Return the (x, y) coordinate for the center point of the cell that contains the specified text.  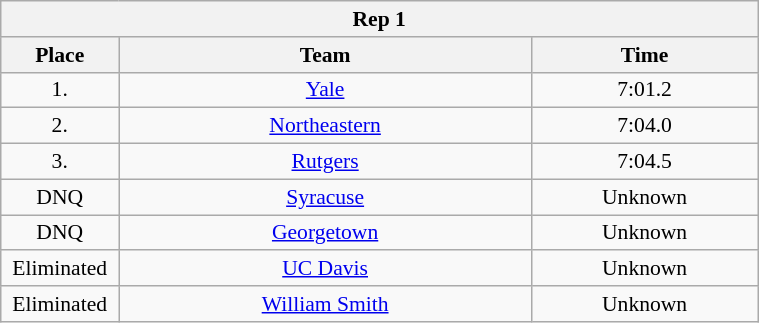
UC Davis (326, 269)
3. (60, 162)
Time (645, 55)
Rutgers (326, 162)
7:01.2 (645, 90)
1. (60, 90)
2. (60, 126)
William Smith (326, 304)
Syracuse (326, 197)
Place (60, 55)
7:04.5 (645, 162)
Rep 1 (380, 19)
Yale (326, 90)
Northeastern (326, 126)
Georgetown (326, 233)
7:04.0 (645, 126)
Team (326, 55)
